Determine the (x, y) coordinate at the center of the cell enclosing the given text.  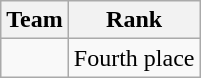
Rank (134, 20)
Team (35, 20)
Fourth place (134, 58)
